Locate the cell with the specified text and output its [x, y] center coordinate. 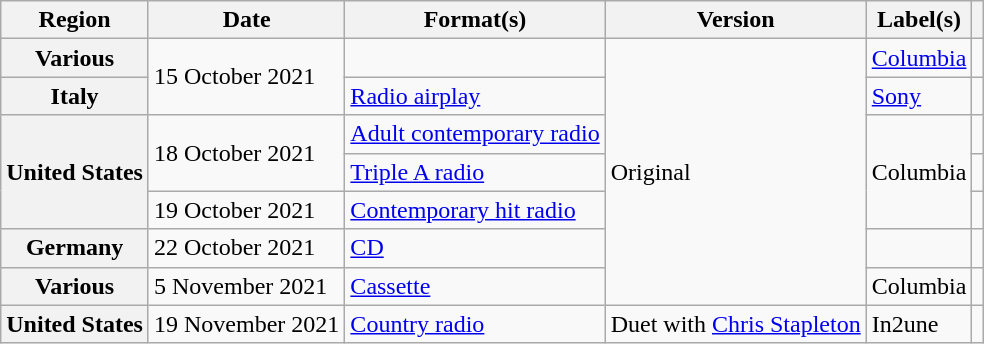
22 October 2021 [246, 248]
5 November 2021 [246, 286]
Italy [75, 96]
Region [75, 20]
Original [736, 172]
19 November 2021 [246, 324]
Duet with Chris Stapleton [736, 324]
In2une [919, 324]
CD [475, 248]
Sony [919, 96]
Label(s) [919, 20]
Germany [75, 248]
Country radio [475, 324]
15 October 2021 [246, 77]
Triple A radio [475, 172]
Radio airplay [475, 96]
Contemporary hit radio [475, 210]
Cassette [475, 286]
Adult contemporary radio [475, 134]
Date [246, 20]
19 October 2021 [246, 210]
Format(s) [475, 20]
18 October 2021 [246, 153]
Version [736, 20]
